Return the [X, Y] coordinate for the center point of the cell that contains the specified text.  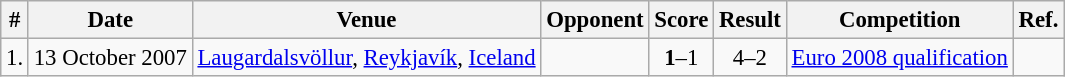
Opponent [595, 20]
1–1 [682, 58]
Laugardalsvöllur, Reykjavík, Iceland [366, 58]
Venue [366, 20]
4–2 [750, 58]
1. [15, 58]
Date [110, 20]
Result [750, 20]
Score [682, 20]
Ref. [1038, 20]
# [15, 20]
Competition [900, 20]
Euro 2008 qualification [900, 58]
13 October 2007 [110, 58]
